Scan for the cell matching the given text and deliver its (x, y) coordinate at center. 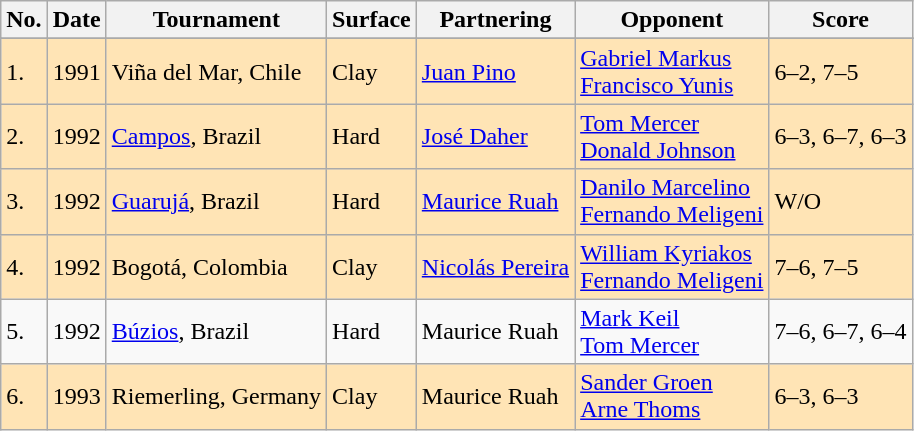
Riemerling, Germany (216, 396)
Guarujá, Brazil (216, 202)
6–2, 7–5 (840, 72)
2. (24, 136)
Score (840, 20)
7–6, 6–7, 6–4 (840, 332)
Nicolás Pereira (495, 266)
1993 (76, 396)
6. (24, 396)
Búzios, Brazil (216, 332)
Surface (372, 20)
Bogotá, Colombia (216, 266)
William Kyriakos Fernando Meligeni (672, 266)
Opponent (672, 20)
Partnering (495, 20)
José Daher (495, 136)
Date (76, 20)
Mark Keil Tom Mercer (672, 332)
Gabriel Markus Francisco Yunis (672, 72)
Tournament (216, 20)
Danilo Marcelino Fernando Meligeni (672, 202)
5. (24, 332)
Viña del Mar, Chile (216, 72)
1. (24, 72)
Campos, Brazil (216, 136)
6–3, 6–7, 6–3 (840, 136)
Sander Groen Arne Thoms (672, 396)
Juan Pino (495, 72)
Tom Mercer Donald Johnson (672, 136)
3. (24, 202)
1991 (76, 72)
4. (24, 266)
7–6, 7–5 (840, 266)
W/O (840, 202)
6–3, 6–3 (840, 396)
No. (24, 20)
